Search for the cell housing the specified text and yield its [x, y] center coordinate. 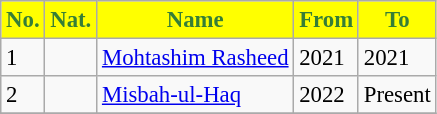
2022 [326, 95]
From [326, 20]
No. [23, 20]
1 [23, 58]
Mohtashim Rasheed [196, 58]
To [397, 20]
2 [23, 95]
Misbah-ul-Haq [196, 95]
Nat. [71, 20]
Name [196, 20]
Present [397, 95]
